Pinpoint the cell where the given text exists, returning its (x, y) midpoint coordinate. 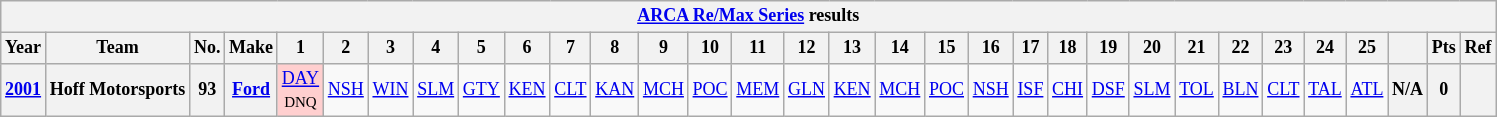
BLN (1240, 90)
Make (252, 48)
1 (300, 48)
20 (1152, 48)
6 (527, 48)
25 (1367, 48)
TAL (1325, 90)
DSF (1108, 90)
Year (24, 48)
13 (852, 48)
KAN (615, 90)
ARCA Re/Max Series results (748, 16)
0 (1444, 90)
GTY (482, 90)
No. (208, 48)
MEM (758, 90)
2001 (24, 90)
4 (436, 48)
ISF (1030, 90)
3 (390, 48)
10 (710, 48)
DAYDNQ (300, 90)
18 (1068, 48)
ATL (1367, 90)
8 (615, 48)
14 (900, 48)
93 (208, 90)
Ford (252, 90)
11 (758, 48)
23 (1284, 48)
12 (807, 48)
Ref (1478, 48)
5 (482, 48)
19 (1108, 48)
24 (1325, 48)
WIN (390, 90)
22 (1240, 48)
Team (117, 48)
16 (990, 48)
TOL (1196, 90)
2 (346, 48)
GLN (807, 90)
Pts (1444, 48)
N/A (1408, 90)
9 (664, 48)
17 (1030, 48)
Hoff Motorsports (117, 90)
21 (1196, 48)
15 (947, 48)
7 (570, 48)
CHI (1068, 90)
